Identify which cell holds the provided text, then report its (X, Y) central coordinate. 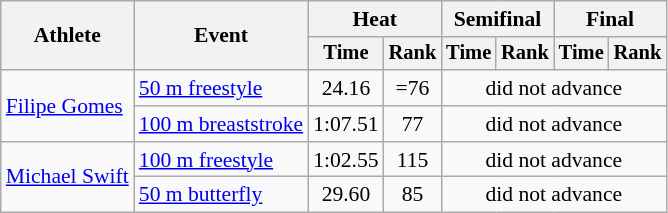
Filipe Gomes (68, 106)
29.60 (346, 195)
Heat (374, 19)
115 (413, 160)
100 m freestyle (221, 160)
Michael Swift (68, 178)
=76 (413, 88)
50 m freestyle (221, 88)
Athlete (68, 36)
100 m breaststroke (221, 124)
Final (610, 19)
1:02.55 (346, 160)
50 m butterfly (221, 195)
Semifinal (497, 19)
85 (413, 195)
77 (413, 124)
24.16 (346, 88)
1:07.51 (346, 124)
Event (221, 36)
